Return (X, Y) of the center of cell containing provided text 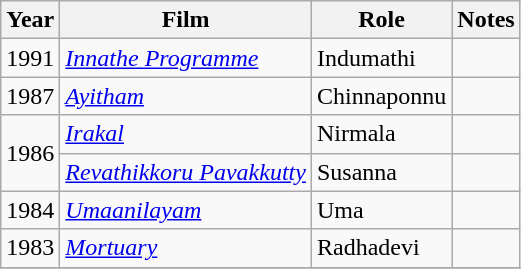
Film (186, 20)
1991 (30, 58)
Chinnaponnu (381, 96)
Year (30, 20)
Nirmala (381, 134)
Irakal (186, 134)
1987 (30, 96)
Role (381, 20)
1986 (30, 153)
Indumathi (381, 58)
Umaanilayam (186, 210)
Notes (486, 20)
Revathikkoru Pavakkutty (186, 172)
1984 (30, 210)
Mortuary (186, 248)
Ayitham (186, 96)
Innathe Programme (186, 58)
Uma (381, 210)
1983 (30, 248)
Radhadevi (381, 248)
Susanna (381, 172)
